Search for the cell housing the specified text and yield its (x, y) center coordinate. 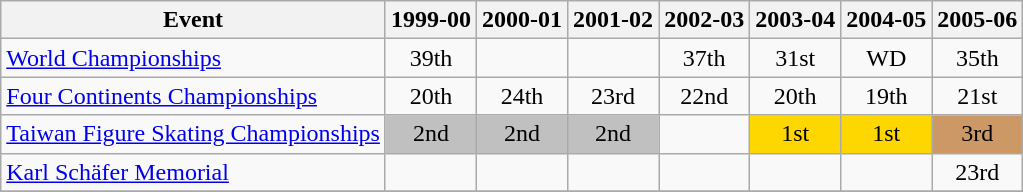
Taiwan Figure Skating Championships (194, 134)
19th (886, 96)
WD (886, 58)
31st (796, 58)
24th (522, 96)
Four Continents Championships (194, 96)
3rd (978, 134)
2001-02 (614, 20)
37th (704, 58)
Event (194, 20)
World Championships (194, 58)
1999-00 (430, 20)
Karl Schäfer Memorial (194, 172)
2005-06 (978, 20)
39th (430, 58)
2004-05 (886, 20)
2002-03 (704, 20)
21st (978, 96)
22nd (704, 96)
2000-01 (522, 20)
2003-04 (796, 20)
35th (978, 58)
